Search for the cell housing the specified text and yield its (X, Y) center coordinate. 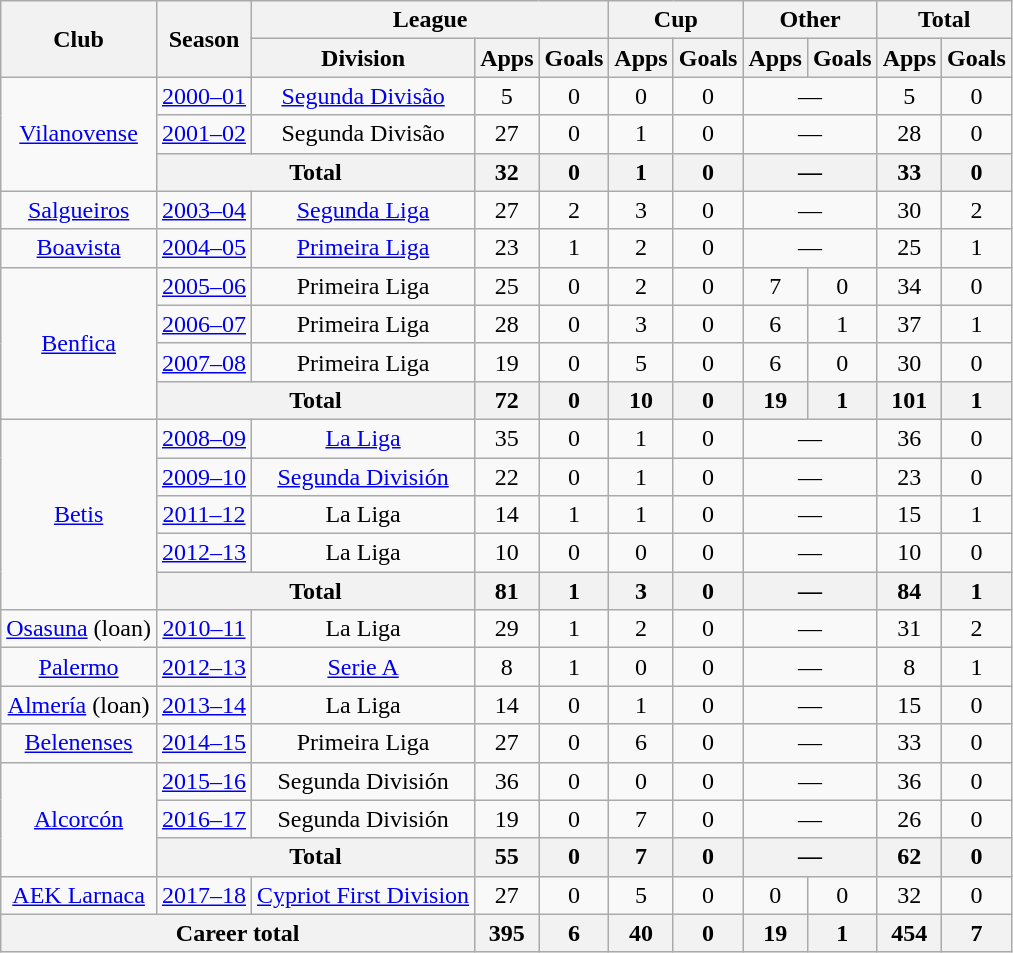
League (430, 20)
22 (507, 477)
Palermo (79, 667)
2011–12 (204, 515)
Boavista (79, 248)
2015–16 (204, 781)
2016–17 (204, 819)
AEK Larnaca (79, 895)
26 (909, 819)
Cup (676, 20)
Salgueiros (79, 210)
2007–08 (204, 362)
2006–07 (204, 324)
2010–11 (204, 629)
2014–15 (204, 743)
Cypriot First Division (364, 895)
Almería (loan) (79, 705)
2004–05 (204, 248)
37 (909, 324)
101 (909, 400)
84 (909, 591)
Betis (79, 514)
35 (507, 438)
29 (507, 629)
62 (909, 857)
Other (810, 20)
2005–06 (204, 286)
72 (507, 400)
395 (507, 933)
Vilanovense (79, 134)
34 (909, 286)
Belenenses (79, 743)
Alcorcón (79, 819)
40 (641, 933)
31 (909, 629)
Benfica (79, 343)
Division (364, 58)
Club (79, 39)
Osasuna (loan) (79, 629)
2008–09 (204, 438)
Segunda Liga (364, 210)
Season (204, 39)
2009–10 (204, 477)
2017–18 (204, 895)
Career total (238, 933)
454 (909, 933)
81 (507, 591)
55 (507, 857)
2000–01 (204, 96)
2013–14 (204, 705)
2003–04 (204, 210)
2001–02 (204, 134)
Serie A (364, 667)
